Identify which cell holds the provided text, then report its (x, y) central coordinate. 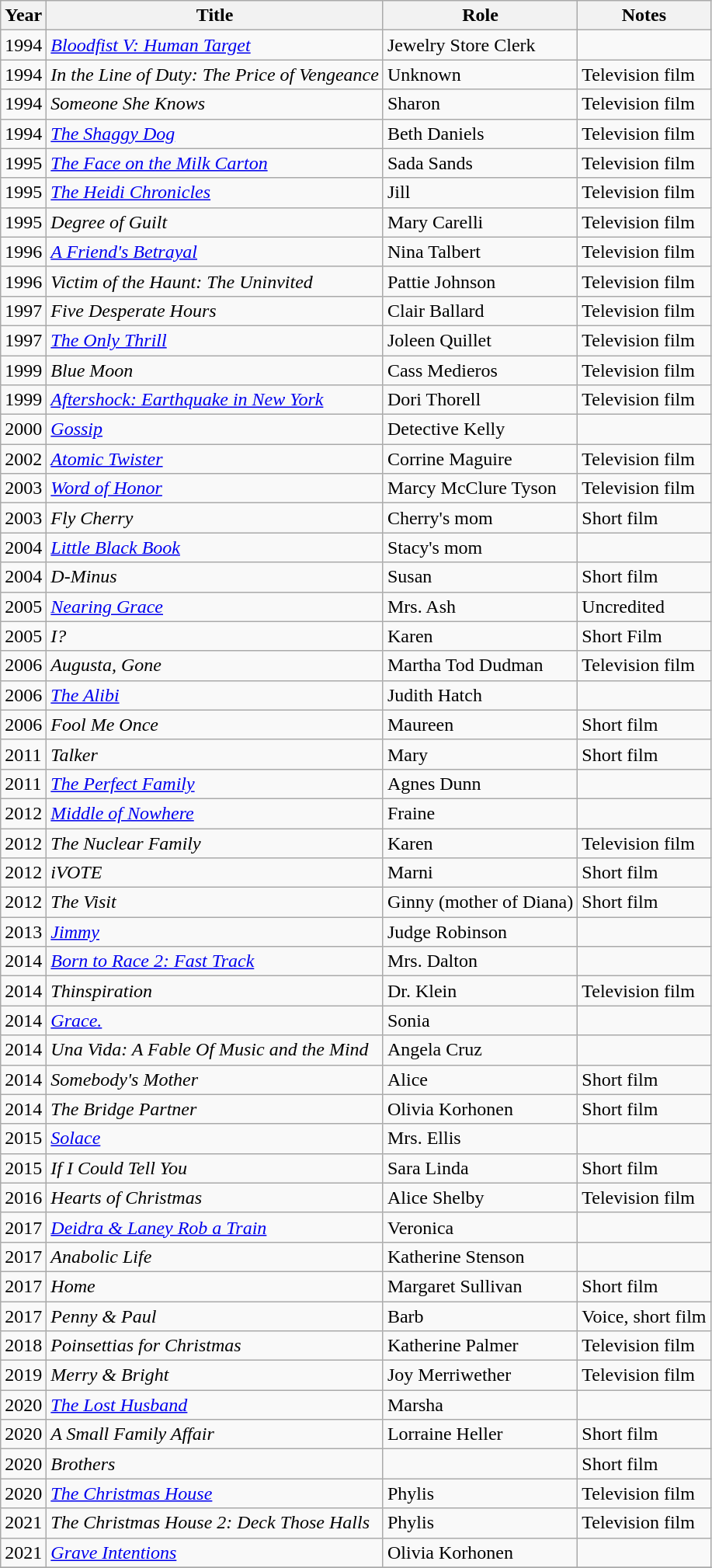
A Small Family Affair (215, 1434)
2016 (23, 1198)
Barb (480, 1316)
Sada Sands (480, 163)
Martha Tod Dudman (480, 666)
Voice, short film (644, 1316)
Five Desperate Hours (215, 311)
Fool Me Once (215, 725)
Lorraine Heller (480, 1434)
Title (215, 16)
The Only Thrill (215, 340)
D-Minus (215, 577)
Short Film (644, 636)
2019 (23, 1375)
Grave Intentions (215, 1552)
Hearts of Christmas (215, 1198)
Corrine Maguire (480, 459)
Detective Kelly (480, 429)
Agnes Dunn (480, 784)
Susan (480, 577)
Pattie Johnson (480, 281)
Maureen (480, 725)
Nearing Grace (215, 607)
Poinsettias for Christmas (215, 1346)
Joleen Quillet (480, 340)
Mary Carelli (480, 222)
Nina Talbert (480, 252)
The Heidi Chronicles (215, 193)
Mrs. Ellis (480, 1139)
Grace. (215, 1020)
Little Black Book (215, 548)
Sonia (480, 1020)
Clair Ballard (480, 311)
Dori Thorell (480, 400)
Degree of Guilt (215, 222)
A Friend's Betrayal (215, 252)
2000 (23, 429)
Word of Honor (215, 488)
Home (215, 1286)
Year (23, 16)
The Alibi (215, 695)
2013 (23, 932)
Thinspiration (215, 991)
Fly Cherry (215, 518)
Jewelry Store Clerk (480, 45)
Atomic Twister (215, 459)
Angela Cruz (480, 1050)
Judith Hatch (480, 695)
The Christmas House 2: Deck Those Halls (215, 1523)
2002 (23, 459)
Marni (480, 873)
Deidra & Laney Rob a Train (215, 1227)
Role (480, 16)
Beth Daniels (480, 134)
I? (215, 636)
Jill (480, 193)
Dr. Klein (480, 991)
Sharon (480, 104)
Joy Merriwether (480, 1375)
Gossip (215, 429)
Victim of the Haunt: The Uninvited (215, 281)
iVOTE (215, 873)
Merry & Bright (215, 1375)
Somebody's Mother (215, 1080)
Uncredited (644, 607)
Ginny (mother of Diana) (480, 902)
Unknown (480, 75)
If I Could Tell You (215, 1168)
The Shaggy Dog (215, 134)
Born to Race 2: Fast Track (215, 961)
Margaret Sullivan (480, 1286)
Anabolic Life (215, 1257)
Mary (480, 754)
Someone She Knows (215, 104)
The Bridge Partner (215, 1109)
Veronica (480, 1227)
Katherine Stenson (480, 1257)
Talker (215, 754)
Una Vida: A Fable Of Music and the Mind (215, 1050)
Bloodfist V: Human Target (215, 45)
Fraine (480, 813)
Marsha (480, 1405)
In the Line of Duty: The Price of Vengeance (215, 75)
Marcy McClure Tyson (480, 488)
The Christmas House (215, 1493)
The Nuclear Family (215, 843)
Alice (480, 1080)
Notes (644, 16)
Mrs. Dalton (480, 961)
Cass Medieros (480, 370)
Jimmy (215, 932)
Brothers (215, 1464)
The Visit (215, 902)
Judge Robinson (480, 932)
The Lost Husband (215, 1405)
The Face on the Milk Carton (215, 163)
Cherry's mom (480, 518)
Solace (215, 1139)
Katherine Palmer (480, 1346)
Augusta, Gone (215, 666)
Blue Moon (215, 370)
Alice Shelby (480, 1198)
Mrs. Ash (480, 607)
2018 (23, 1346)
Sara Linda (480, 1168)
Middle of Nowhere (215, 813)
Aftershock: Earthquake in New York (215, 400)
The Perfect Family (215, 784)
Stacy's mom (480, 548)
Penny & Paul (215, 1316)
